Return the [X, Y] coordinate for the center point of the cell that contains the specified text.  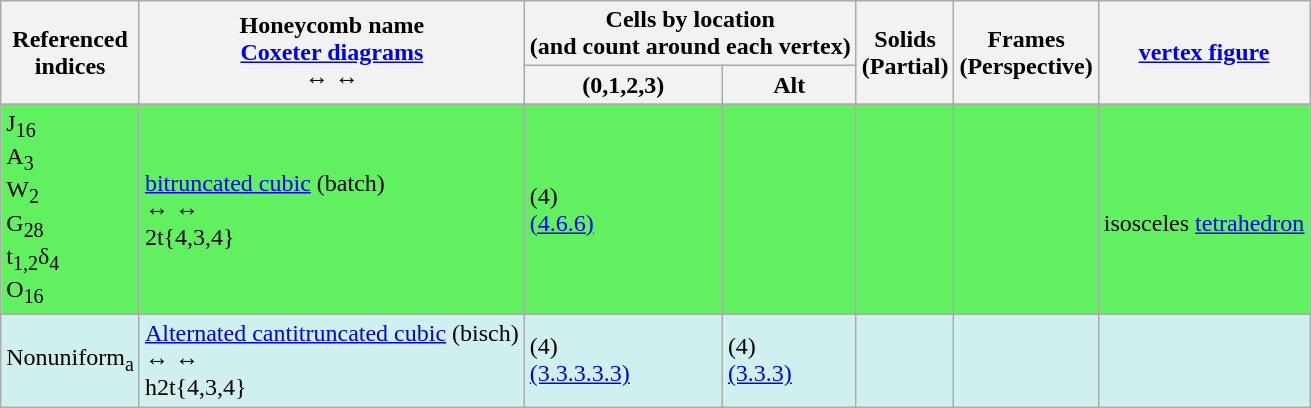
Honeycomb nameCoxeter diagrams ↔ ↔ [332, 52]
(4)(3.3.3) [789, 361]
vertex figure [1204, 52]
isosceles tetrahedron [1204, 210]
(4)(4.6.6) [623, 210]
J16A3W2G28t1,2δ4O16 [70, 210]
Nonuniforma [70, 361]
Alt [789, 85]
Referencedindices [70, 52]
(4)(3.3.3.3.3) [623, 361]
Frames(Perspective) [1026, 52]
bitruncated cubic (batch) ↔ ↔ 2t{4,3,4} [332, 210]
Solids(Partial) [905, 52]
Cells by location(and count around each vertex) [690, 34]
(0,1,2,3) [623, 85]
Alternated cantitruncated cubic (bisch) ↔ ↔ h2t{4,3,4} [332, 361]
